Return (x, y) of the center of cell containing provided text 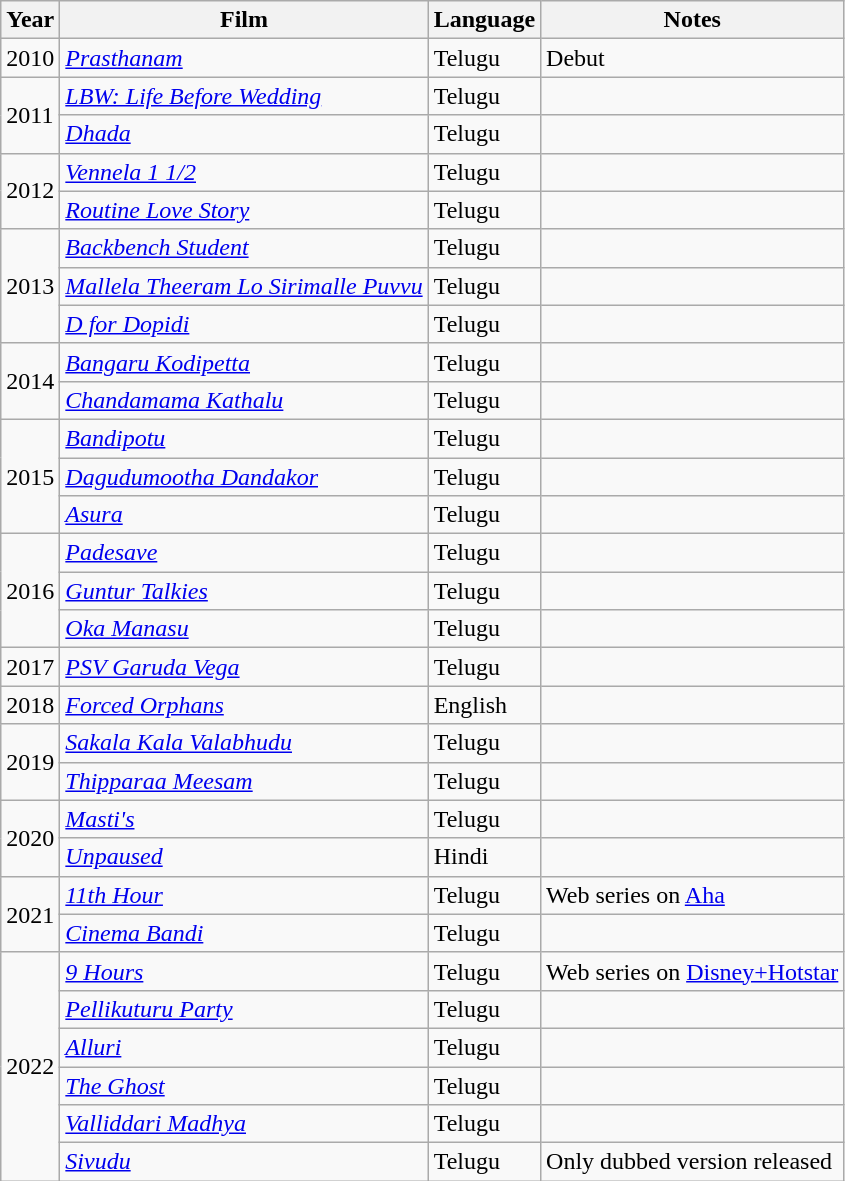
Padesave (244, 553)
English (484, 705)
Sivudu (244, 1162)
Asura (244, 515)
Bangaru Kodipetta (244, 362)
Web series on Disney+Hotstar (692, 971)
Web series on Aha (692, 895)
Alluri (244, 1047)
Vennela 1 1/2 (244, 172)
D for Dopidi (244, 324)
Forced Orphans (244, 705)
2016 (30, 591)
2022 (30, 1066)
LBW: Life Before Wedding (244, 96)
Pellikuturu Party (244, 1009)
2020 (30, 838)
Valliddari Madhya (244, 1124)
Routine Love Story (244, 210)
Debut (692, 58)
11th Hour (244, 895)
Language (484, 20)
Cinema Bandi (244, 933)
Prasthanam (244, 58)
Year (30, 20)
Only dubbed version released (692, 1162)
2019 (30, 762)
Dagudumootha Dandakor (244, 477)
The Ghost (244, 1085)
Notes (692, 20)
2015 (30, 476)
Oka Manasu (244, 629)
2013 (30, 286)
2017 (30, 667)
Guntur Talkies (244, 591)
Backbench Student (244, 248)
PSV Garuda Vega (244, 667)
2012 (30, 191)
Mallela Theeram Lo Sirimalle Puvvu (244, 286)
Sakala Kala Valabhudu (244, 743)
2010 (30, 58)
Unpaused (244, 857)
Masti's (244, 819)
Thipparaa Meesam (244, 781)
2014 (30, 381)
2018 (30, 705)
Hindi (484, 857)
Film (244, 20)
9 Hours (244, 971)
Bandipotu (244, 438)
Chandamama Kathalu (244, 400)
2021 (30, 914)
Dhada (244, 134)
2011 (30, 115)
